Detect which cell encompasses the target text, then output its (x, y) center coordinate. 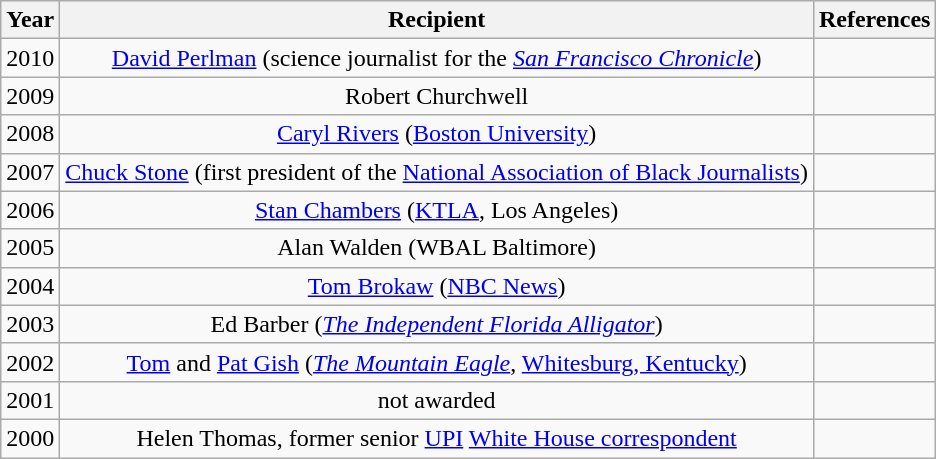
Recipient (437, 20)
2008 (30, 134)
2001 (30, 400)
Ed Barber (The Independent Florida Alligator) (437, 324)
2010 (30, 58)
2009 (30, 96)
2007 (30, 172)
Robert Churchwell (437, 96)
2000 (30, 438)
Helen Thomas, former senior UPI White House correspondent (437, 438)
Year (30, 20)
Chuck Stone (first president of the National Association of Black Journalists) (437, 172)
References (874, 20)
2005 (30, 248)
Stan Chambers (KTLA, Los Angeles) (437, 210)
2004 (30, 286)
Alan Walden (WBAL Baltimore) (437, 248)
Tom Brokaw (NBC News) (437, 286)
2006 (30, 210)
David Perlman (science journalist for the San Francisco Chronicle) (437, 58)
2002 (30, 362)
Caryl Rivers (Boston University) (437, 134)
not awarded (437, 400)
2003 (30, 324)
Tom and Pat Gish (The Mountain Eagle, Whitesburg, Kentucky) (437, 362)
